Locate the cell with the specified text and output its (X, Y) center coordinate. 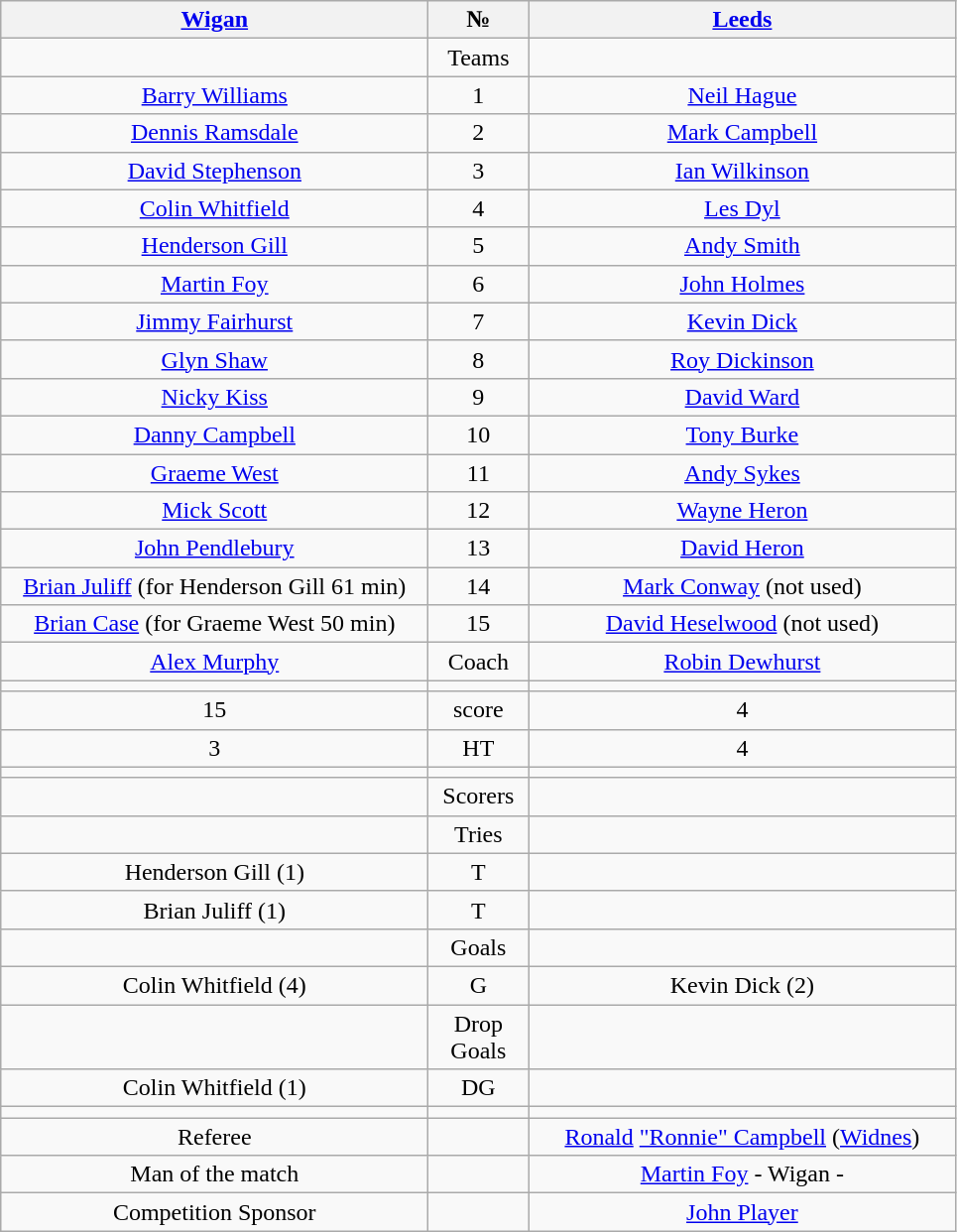
David Ward (742, 397)
2 (478, 133)
HT (478, 748)
8 (478, 359)
Leeds (742, 20)
Brian Case (for Graeme West 50 min) (214, 624)
Robin Dewhurst (742, 662)
Kevin Dick (742, 321)
Drop Goals (478, 1036)
Alex Murphy (214, 662)
Ronald "Ronnie" Campbell (Widnes) (742, 1137)
1 (478, 95)
Man of the match (214, 1174)
Mark Conway (not used) (742, 586)
№ (478, 20)
Barry Williams (214, 95)
10 (478, 434)
Mark Campbell (742, 133)
13 (478, 549)
Andy Sykes (742, 473)
Neil Hague (742, 95)
Tony Burke (742, 434)
DG (478, 1088)
Graeme West (214, 473)
Jimmy Fairhurst (214, 321)
Andy Smith (742, 246)
Brian Juliff (1) (214, 910)
Wigan (214, 20)
Scorers (478, 797)
Referee (214, 1137)
G (478, 985)
12 (478, 511)
11 (478, 473)
6 (478, 284)
Mick Scott (214, 511)
Martin Foy - Wigan - (742, 1174)
Martin Foy (214, 284)
David Heron (742, 549)
Danny Campbell (214, 434)
Colin Whitfield (4) (214, 985)
Teams (478, 58)
Colin Whitfield (1) (214, 1088)
Henderson Gill (214, 246)
14 (478, 586)
Kevin Dick (2) (742, 985)
7 (478, 321)
Goals (478, 947)
Competition Sponsor (214, 1212)
5 (478, 246)
John Holmes (742, 284)
John Pendlebury (214, 549)
David Stephenson (214, 171)
Colin Whitfield (214, 208)
Ian Wilkinson (742, 171)
9 (478, 397)
Dennis Ramsdale (214, 133)
John Player (742, 1212)
Henderson Gill (1) (214, 872)
Wayne Heron (742, 511)
Roy Dickinson (742, 359)
score (478, 710)
Glyn Shaw (214, 359)
Tries (478, 834)
Les Dyl (742, 208)
David Heselwood (not used) (742, 624)
Brian Juliff (for Henderson Gill 61 min) (214, 586)
Nicky Kiss (214, 397)
Coach (478, 662)
